Detect which cell encompasses the target text, then output its (X, Y) center coordinate. 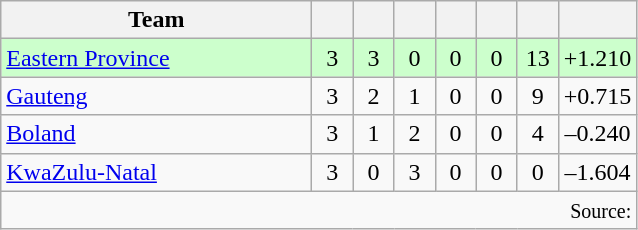
Boland (156, 134)
13 (538, 58)
–0.240 (598, 134)
–1.604 (598, 172)
Gauteng (156, 96)
9 (538, 96)
KwaZulu-Natal (156, 172)
+1.210 (598, 58)
+0.715 (598, 96)
4 (538, 134)
Source: (319, 210)
Eastern Province (156, 58)
Team (156, 20)
